Pinpoint the cell where the given text exists, returning its [x, y] midpoint coordinate. 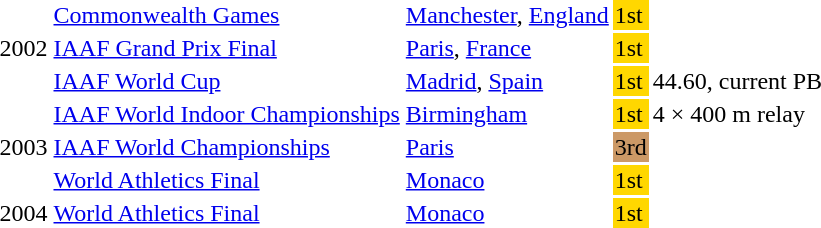
Madrid, Spain [507, 81]
IAAF World Cup [226, 81]
Manchester, England [507, 15]
IAAF World Championships [226, 147]
Paris [507, 147]
3rd [630, 147]
Commonwealth Games [226, 15]
IAAF Grand Prix Final [226, 48]
IAAF World Indoor Championships [226, 114]
Paris, France [507, 48]
Birmingham [507, 114]
